For the text-containing cell, return its midpoint in [X, Y] coordinate format. 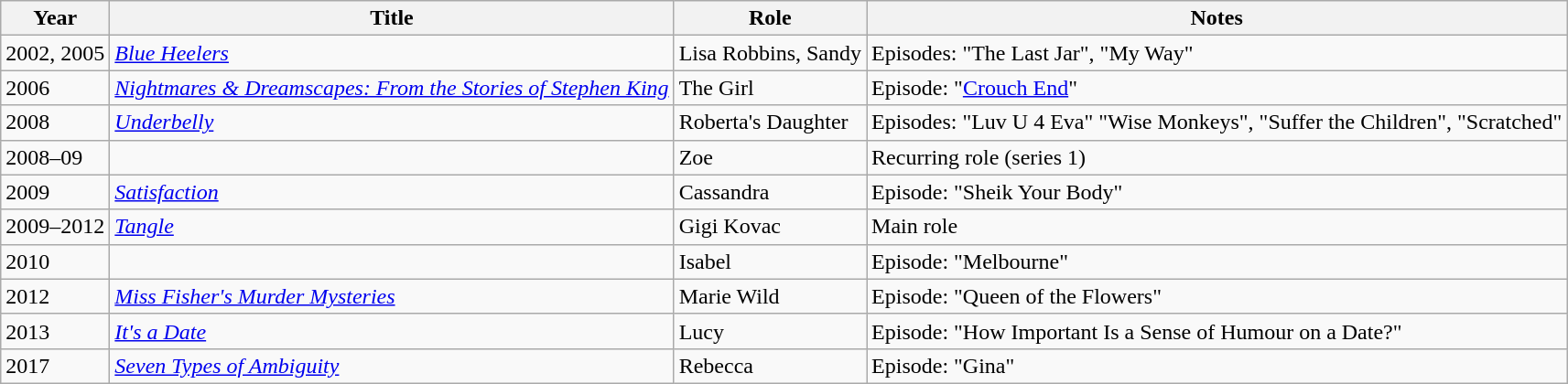
Episode: "Sheik Your Body" [1217, 192]
2009 [55, 192]
Episodes: "Luv U 4 Eva" "Wise Monkeys", "Suffer the Children", "Scratched" [1217, 123]
2002, 2005 [55, 53]
Nightmares & Dreamscapes: From the Stories of Stephen King [392, 88]
Cassandra [770, 192]
Blue Heelers [392, 53]
Episode: "Queen of the Flowers" [1217, 296]
Year [55, 18]
2012 [55, 296]
Episode: "Melbourne" [1217, 261]
2008–09 [55, 157]
Role [770, 18]
Notes [1217, 18]
Tangle [392, 227]
2006 [55, 88]
2017 [55, 366]
Miss Fisher's Murder Mysteries [392, 296]
2009–2012 [55, 227]
2010 [55, 261]
Episode: "How Important Is a Sense of Humour on a Date?" [1217, 331]
Rebecca [770, 366]
Satisfaction [392, 192]
Zoe [770, 157]
Episodes: "The Last Jar", "My Way" [1217, 53]
It's a Date [392, 331]
2008 [55, 123]
Title [392, 18]
2013 [55, 331]
Lisa Robbins, Sandy [770, 53]
Underbelly [392, 123]
Marie Wild [770, 296]
The Girl [770, 88]
Gigi Kovac [770, 227]
Recurring role (series 1) [1217, 157]
Lucy [770, 331]
Isabel [770, 261]
Roberta's Daughter [770, 123]
Episode: "Gina" [1217, 366]
Seven Types of Ambiguity [392, 366]
Main role [1217, 227]
Episode: "Crouch End" [1217, 88]
